Extract the [x, y] coordinate from the center of the cell holding the provided text.  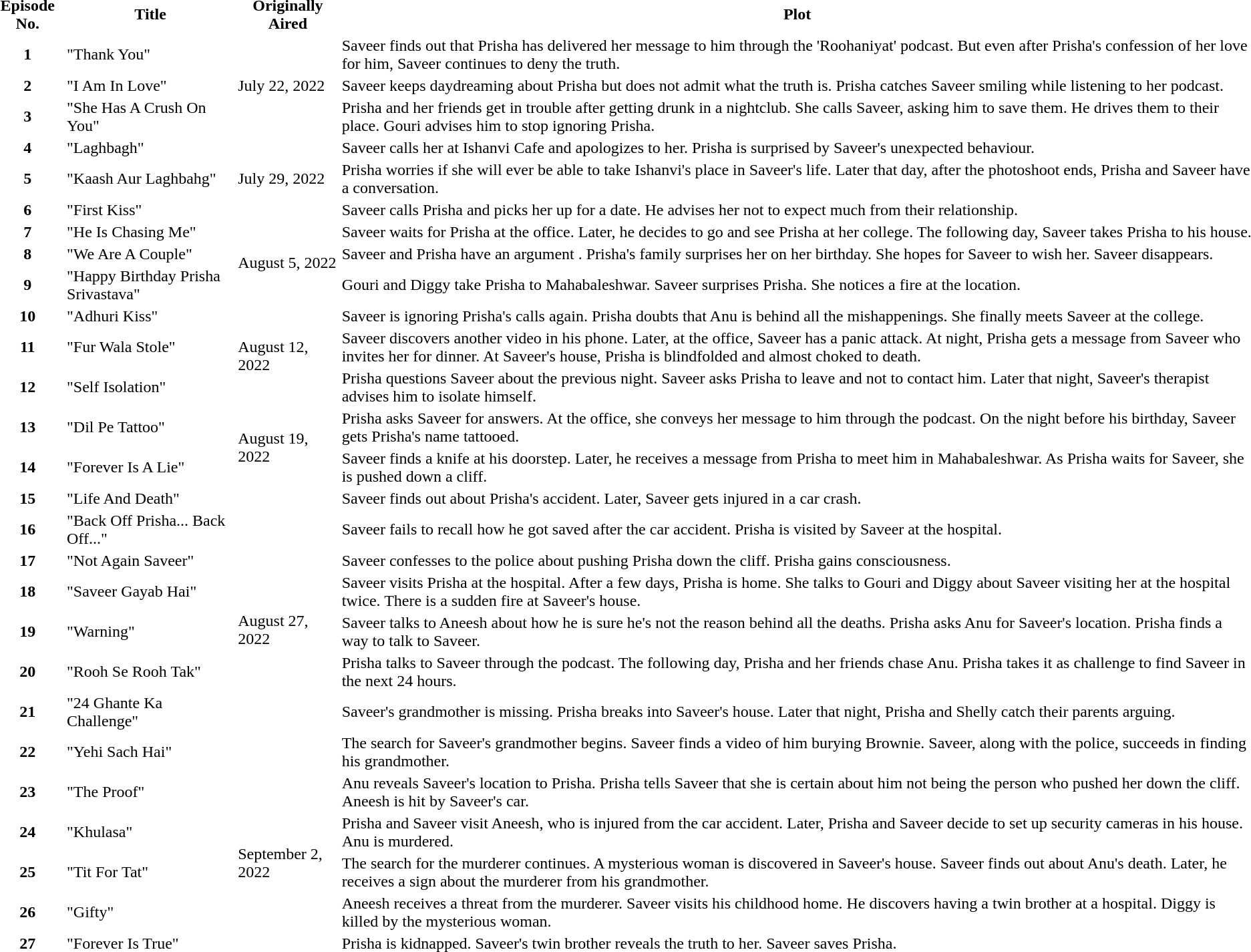
"Thank You" [151, 55]
"Forever Is A Lie" [151, 468]
"Life And Death" [151, 498]
"Fur Wala Stole" [151, 347]
"Warning" [151, 632]
"Happy Birthday Prisha Srivastava" [151, 285]
"Tit For Tat" [151, 872]
August 12, 2022 [288, 356]
"Laghbagh" [151, 148]
"She Has A Crush On You" [151, 116]
"First Kiss" [151, 210]
"Gifty" [151, 913]
August 27, 2022 [288, 629]
"Saveer Gayab Hai" [151, 592]
"Not Again Saveer" [151, 561]
August 5, 2022 [288, 263]
"Self Isolation" [151, 387]
"24 Ghante Ka Challenge" [151, 712]
"Khulasa" [151, 832]
August 19, 2022 [288, 448]
"The Proof" [151, 792]
"Back Off Prisha... Back Off..." [151, 529]
"We Are A Couple" [151, 254]
"Dil Pe Tattoo" [151, 428]
July 29, 2022 [288, 179]
"I Am In Love" [151, 86]
July 22, 2022 [288, 86]
"Rooh Se Rooh Tak" [151, 672]
"Kaash Aur Laghbahg" [151, 179]
"Yehi Sach Hai" [151, 752]
"He Is Chasing Me" [151, 232]
"Adhuri Kiss" [151, 316]
